For the text-containing cell, return its midpoint in [X, Y] coordinate format. 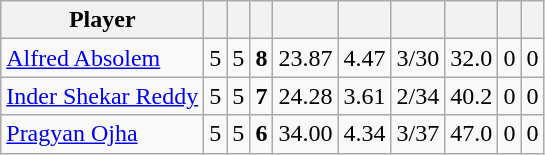
24.28 [306, 96]
3/30 [418, 58]
34.00 [306, 134]
3/37 [418, 134]
4.34 [364, 134]
Alfred Absolem [102, 58]
7 [262, 96]
Inder Shekar Reddy [102, 96]
32.0 [472, 58]
2/34 [418, 96]
6 [262, 134]
Player [102, 20]
3.61 [364, 96]
23.87 [306, 58]
8 [262, 58]
4.47 [364, 58]
Pragyan Ojha [102, 134]
47.0 [472, 134]
40.2 [472, 96]
